Capture the cell that displays the provided text and extract its [X, Y] central coordinate. 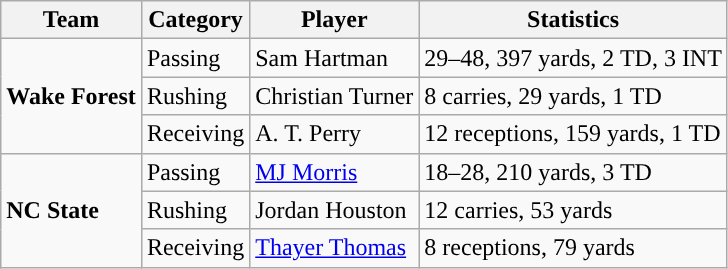
Category [195, 20]
Thayer Thomas [334, 248]
A. T. Perry [334, 134]
MJ Morris [334, 172]
Team [72, 20]
NC State [72, 210]
Jordan Houston [334, 210]
Sam Hartman [334, 58]
8 carries, 29 yards, 1 TD [574, 96]
Wake Forest [72, 96]
8 receptions, 79 yards [574, 248]
Christian Turner [334, 96]
Player [334, 20]
12 receptions, 159 yards, 1 TD [574, 134]
12 carries, 53 yards [574, 210]
18–28, 210 yards, 3 TD [574, 172]
Statistics [574, 20]
29–48, 397 yards, 2 TD, 3 INT [574, 58]
